Capture the cell that displays the provided text and extract its (X, Y) central coordinate. 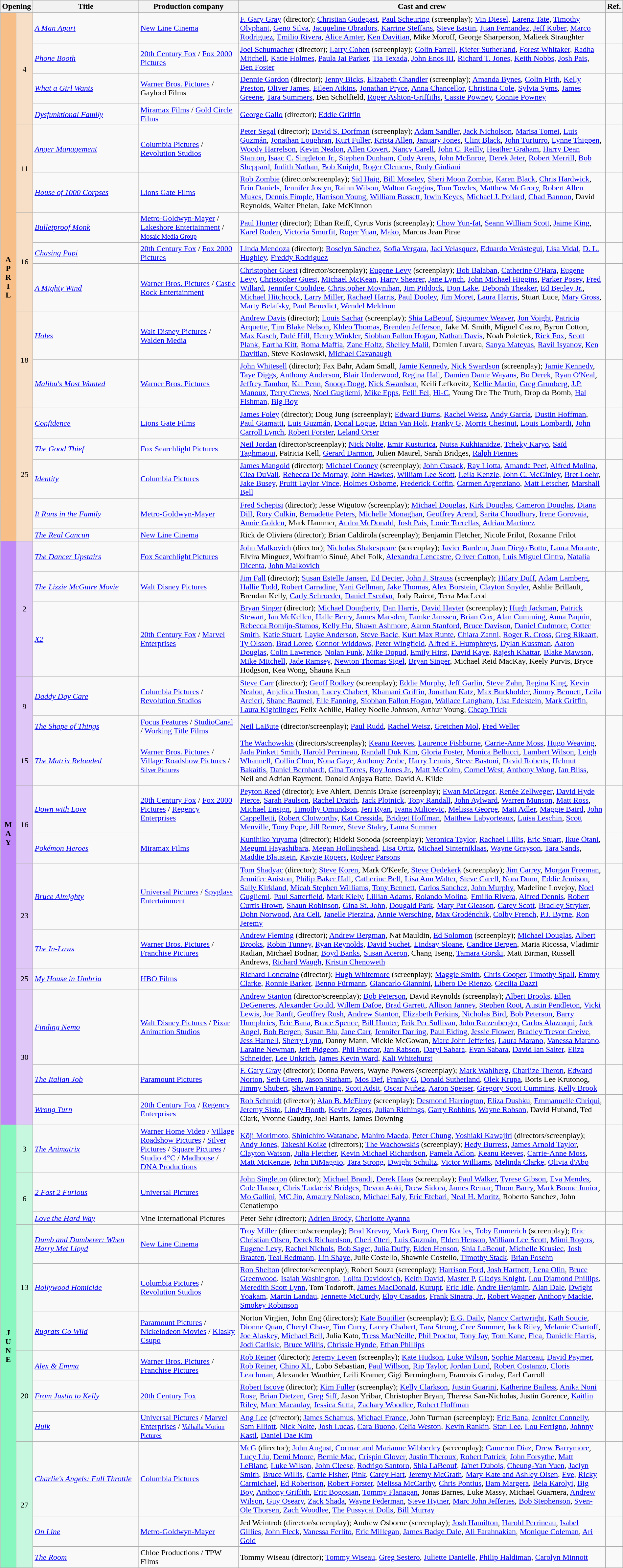
MAY (9, 833)
Metro-Goldwyn-Mayer / Lakeshore Entertainment / Mosaic Media Group (189, 227)
Down with Love (86, 809)
18 (24, 360)
2 (24, 609)
23 (24, 916)
Bruce Almighty (86, 896)
4 (24, 69)
Walt Disney Pictures / Pixar Animation Studios (189, 1027)
15 (24, 761)
The Italian Job (86, 1080)
Rugrats Go Wild (86, 1331)
The Lizzie McGuire Movie (86, 587)
Linda Mendoza (director); Roselyn Sánchez, Sofía Vergara, Jaci Velasquez, Eduardo Verástegui, Lisa Vidal, D. L. Hughley, Freddy Rodriguez (422, 253)
Daddy Day Care (86, 696)
What a Girl Wants (86, 88)
From Justin to Kelly (86, 1396)
Phone Booth (86, 58)
The Good Thief (86, 449)
APRIL (9, 277)
Miramax Films / Gold Circle Films (189, 114)
Confidence (86, 423)
Hollywood Homicide (86, 1288)
Focus Features / StudioCanal / Working Title Films (189, 726)
Wrong Turn (86, 1110)
George Gallo (director); Eddie Griffin (422, 114)
Ref. (614, 7)
The Shape of Things (86, 726)
The Animatrix (86, 1149)
House of 1000 Corpses (86, 193)
Warner Bros. Pictures (189, 384)
On Line (86, 1531)
JUNE (9, 1346)
20th Century Fox / Marvel Enterprises (189, 639)
Hulk (86, 1426)
Paramount Pictures (189, 1080)
20th Century Fox / Regency Enterprises (189, 1110)
Peter Sehr (director); Adrien Brody, Charlotte Ayanna (422, 1218)
Rick de Oliviera (director); Brian Caldirola (screenplay); Benjamin Fletcher, Nicole Frilot, Roxanne Frilot (422, 535)
X2 (86, 639)
6 (24, 1199)
The In-Laws (86, 949)
A Mighty Wind (86, 288)
Finding Nemo (86, 1027)
9 (24, 707)
Love the Hard Way (86, 1218)
The Dancer Upstairs (86, 557)
The Real Cancun (86, 535)
Neil LaBute (director/screenplay); Paul Rudd, Rachel Weisz, Gretchen Mol, Fred Weller (422, 726)
Dumb and Dumberer: When Harry Met Lloyd (86, 1244)
My House in Umbria (86, 979)
11 (24, 168)
Universal Pictures / Marvel Enterprises / Valhalla Motion Pictures (189, 1426)
It Runs in the Family (86, 514)
Identity (86, 479)
2 Fast 2 Furious (86, 1193)
Walt Disney Pictures (189, 587)
Alex & Emma (86, 1366)
Malibu's Most Wanted (86, 384)
Pokémon Heroes (86, 848)
Title (86, 7)
Charlie's Angels: Full Throttle (86, 1479)
Tommy Wiseau (director); Tommy Wiseau, Greg Sestero, Juliette Danielle, Philip Haldiman, Carolyn Minnott (422, 1557)
Opening (16, 7)
Chloe Productions / TPW Films (189, 1557)
Holes (86, 336)
30 (24, 1057)
Warner Bros. Pictures / Castle Rock Entertainment (189, 288)
Cast and crew (422, 7)
Dysfunktional Family (86, 114)
20th Century Fox (189, 1396)
Miramax Films (189, 848)
Universal Pictures (189, 1193)
13 (24, 1288)
Universal Pictures / Spyglass Entertainment (189, 896)
3 (24, 1149)
Chasing Papi (86, 253)
A Man Apart (86, 28)
Warner Home Video / Village Roadshow Pictures / Silver Pictures / Square Pictures / Studio 4°C / Madhouse / DNA Productions (189, 1149)
20th Century Fox / Fox 2000 Pictures / Regency Enterprises (189, 809)
Production company (189, 7)
The Room (86, 1557)
Vine International Pictures (189, 1218)
Warner Bros. Pictures / Gaylord Films (189, 88)
Anger Management (86, 149)
20 (24, 1396)
Paramount Pictures / Nickelodeon Movies / Klasky Csupo (189, 1331)
The Matrix Reloaded (86, 761)
HBO Films (189, 979)
Bulletproof Monk (86, 227)
Walt Disney Pictures / Walden Media (189, 336)
Warner Bros. Pictures / Village Roadshow Pictures / Silver Pictures (189, 761)
27 (24, 1505)
